Find where the given text appears and provide that cell's center as [x, y] coordinate. 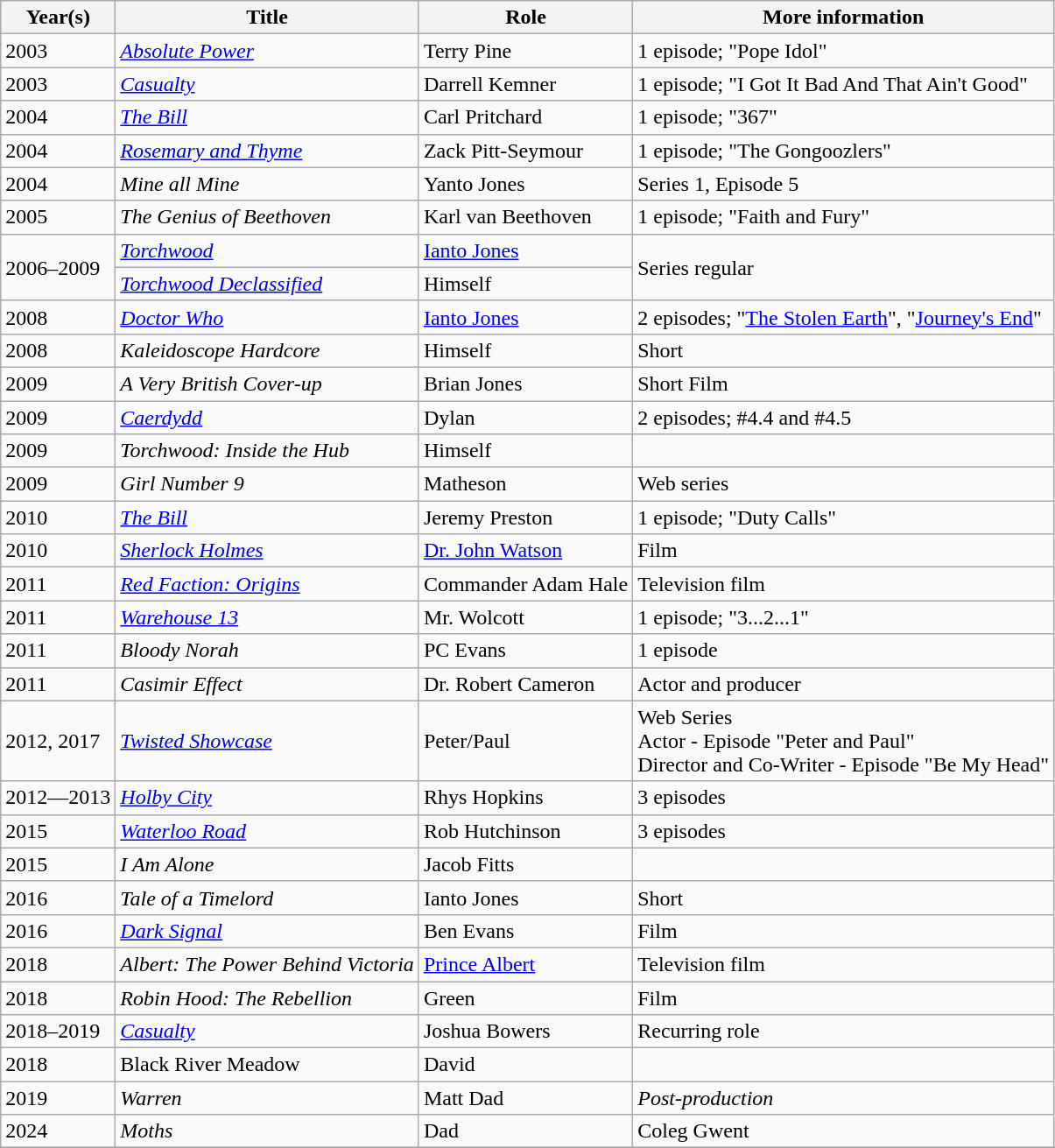
More information [844, 18]
Caerdydd [268, 418]
Doctor Who [268, 317]
Actor and producer [844, 684]
Casimir Effect [268, 684]
1 episode [844, 651]
Torchwood [268, 250]
2012, 2017 [58, 741]
Year(s) [58, 18]
Bloody Norah [268, 651]
Ben Evans [525, 931]
Post-production [844, 1098]
Karl van Beethoven [525, 217]
Jeremy Preston [525, 518]
Green [525, 997]
Dr. Robert Cameron [525, 684]
Title [268, 18]
Kaleidoscope Hardcore [268, 350]
Zack Pitt-Seymour [525, 151]
Terry Pine [525, 51]
1 episode; "I Got It Bad And That Ain't Good" [844, 84]
Carl Pritchard [525, 117]
Rhys Hopkins [525, 798]
2005 [58, 217]
Torchwood Declassified [268, 284]
Warehouse 13 [268, 617]
Dark Signal [268, 931]
2006–2009 [58, 267]
Absolute Power [268, 51]
Robin Hood: The Rebellion [268, 997]
1 episode; "Pope Idol" [844, 51]
2019 [58, 1098]
Sherlock Holmes [268, 551]
Jacob Fitts [525, 864]
2018–2019 [58, 1032]
Dad [525, 1131]
Rob Hutchinson [525, 831]
Mr. Wolcott [525, 617]
I Am Alone [268, 864]
Dylan [525, 418]
Red Faction: Origins [268, 584]
Moths [268, 1131]
2024 [58, 1131]
Tale of a Timelord [268, 898]
Web SeriesActor - Episode "Peter and Paul"Director and Co-Writer - Episode "Be My Head" [844, 741]
2 episodes; "The Stolen Earth", "Journey's End" [844, 317]
Twisted Showcase [268, 741]
Black River Meadow [268, 1065]
Coleg Gwent [844, 1131]
David [525, 1065]
Recurring role [844, 1032]
Albert: The Power Behind Victoria [268, 964]
Role [525, 18]
Series regular [844, 267]
Peter/Paul [525, 741]
Yanto Jones [525, 184]
A Very British Cover-up [268, 384]
Matt Dad [525, 1098]
Warren [268, 1098]
Brian Jones [525, 384]
2 episodes; #4.4 and #4.5 [844, 418]
Darrell Kemner [525, 84]
1 episode; "The Gongoozlers" [844, 151]
1 episode; "Duty Calls" [844, 518]
Joshua Bowers [525, 1032]
Prince Albert [525, 964]
Torchwood: Inside the Hub [268, 451]
1 episode; "3...2...1" [844, 617]
PC Evans [525, 651]
Girl Number 9 [268, 484]
Series 1, Episode 5 [844, 184]
2012—2013 [58, 798]
Holby City [268, 798]
Web series [844, 484]
The Genius of Beethoven [268, 217]
Matheson [525, 484]
Dr. John Watson [525, 551]
1 episode; "Faith and Fury" [844, 217]
Waterloo Road [268, 831]
Short Film [844, 384]
1 episode; "367" [844, 117]
Rosemary and Thyme [268, 151]
Commander Adam Hale [525, 584]
Mine all Mine [268, 184]
